Return [X, Y] of the center of cell containing provided text 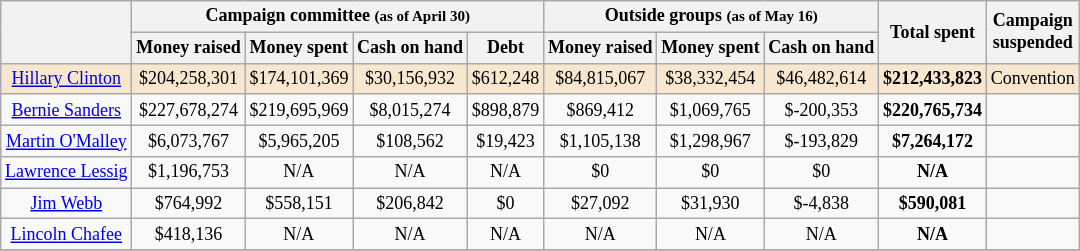
$764,992 [188, 204]
$558,151 [299, 204]
$-4,838 [822, 204]
$219,695,969 [299, 110]
$898,879 [505, 110]
Total spent [933, 32]
$418,136 [188, 234]
$46,482,614 [822, 78]
$1,196,753 [188, 172]
$1,069,765 [710, 110]
$1,298,967 [710, 140]
$206,842 [410, 204]
Debt [505, 48]
$38,332,454 [710, 78]
$227,678,274 [188, 110]
$27,092 [600, 204]
$84,815,067 [600, 78]
Campaignsuspended [1032, 32]
Campaign committee (as of April 30) [338, 16]
Lincoln Chafee [66, 234]
$174,101,369 [299, 78]
Hillary Clinton [66, 78]
$7,264,172 [933, 140]
$6,073,767 [188, 140]
$31,930 [710, 204]
$19,423 [505, 140]
$612,248 [505, 78]
$30,156,932 [410, 78]
Convention [1032, 78]
Jim Webb [66, 204]
Outside groups (as of May 16) [712, 16]
$220,765,734 [933, 110]
$8,015,274 [410, 110]
$590,081 [933, 204]
$204,258,301 [188, 78]
$5,965,205 [299, 140]
$-200,353 [822, 110]
$-193,829 [822, 140]
$212,433,823 [933, 78]
Martin O'Malley [66, 140]
Bernie Sanders [66, 110]
$1,105,138 [600, 140]
$108,562 [410, 140]
Lawrence Lessig [66, 172]
$869,412 [600, 110]
